For the text-containing cell, return its midpoint in [x, y] coordinate format. 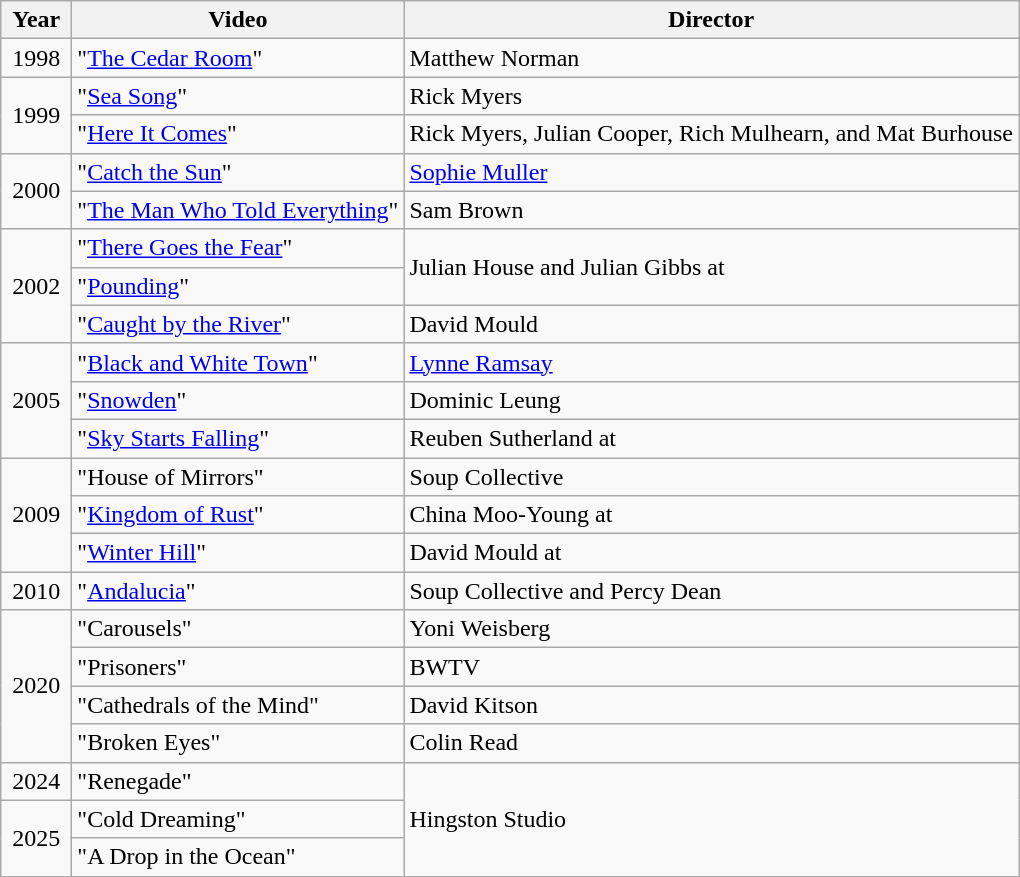
Hingston Studio [712, 819]
David Mould at [712, 553]
"The Man Who Told Everything" [238, 210]
"Catch the Sun" [238, 172]
China Moo-Young at [712, 515]
"Cathedrals of the Mind" [238, 705]
Soup Collective and Percy Dean [712, 591]
BWTV [712, 667]
"Cold Dreaming" [238, 819]
"Prisoners" [238, 667]
Rick Myers, Julian Cooper, Rich Mulhearn, and Mat Burhouse [712, 134]
Sophie Muller [712, 172]
David Mould [712, 324]
"Pounding" [238, 286]
Julian House and Julian Gibbs at [712, 267]
2020 [36, 686]
"House of Mirrors" [238, 477]
"A Drop in the Ocean" [238, 857]
2005 [36, 400]
"There Goes the Fear" [238, 248]
2002 [36, 286]
Dominic Leung [712, 400]
Soup Collective [712, 477]
"Caught by the River" [238, 324]
2009 [36, 515]
2024 [36, 781]
Video [238, 20]
Reuben Sutherland at [712, 438]
Sam Brown [712, 210]
"Black and White Town" [238, 362]
David Kitson [712, 705]
1999 [36, 115]
"Broken Eyes" [238, 743]
"Carousels" [238, 629]
2000 [36, 191]
"Snowden" [238, 400]
Director [712, 20]
"Here It Comes" [238, 134]
Year [36, 20]
"The Cedar Room" [238, 58]
Yoni Weisberg [712, 629]
"Sea Song" [238, 96]
1998 [36, 58]
"Renegade" [238, 781]
2025 [36, 838]
Matthew Norman [712, 58]
"Sky Starts Falling" [238, 438]
Lynne Ramsay [712, 362]
"Andalucia" [238, 591]
2010 [36, 591]
"Kingdom of Rust" [238, 515]
Rick Myers [712, 96]
"Winter Hill" [238, 553]
Colin Read [712, 743]
